Capture the cell that displays the provided text and extract its (x, y) central coordinate. 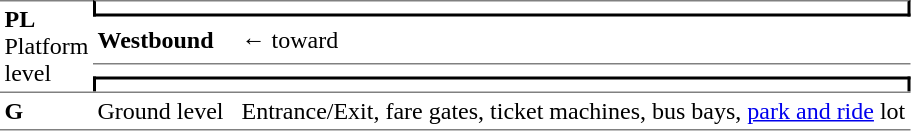
PL Platform level (46, 46)
G (46, 112)
Westbound (165, 41)
← toward (574, 41)
Entrance/Exit, fare gates, ticket machines, bus bays, park and ride lot (574, 112)
Ground level (165, 112)
